Determine the [X, Y] coordinate at the center of the cell enclosing the given text.  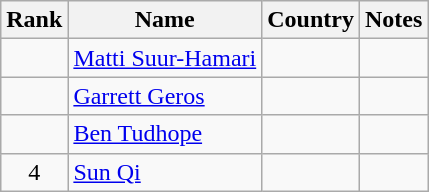
Garrett Geros [165, 96]
Sun Qi [165, 172]
Notes [393, 20]
Matti Suur-Hamari [165, 58]
Ben Tudhope [165, 134]
Name [165, 20]
Rank [34, 20]
4 [34, 172]
Country [311, 20]
